Determine the [x, y] coordinate at the center of the cell enclosing the given text.  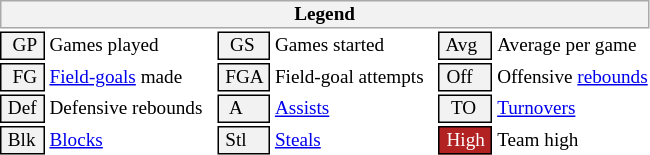
Turnovers [573, 108]
FG [22, 77]
Games started [354, 46]
Assists [354, 108]
Field-goal attempts [354, 77]
GP [22, 46]
Blocks [131, 140]
TO [466, 108]
Legend [324, 14]
Steals [354, 140]
Def [22, 108]
Field-goals made [131, 77]
Blk [22, 140]
Offensive rebounds [573, 77]
Defensive rebounds [131, 108]
Team high [573, 140]
High [466, 140]
A [244, 108]
GS [244, 46]
Stl [244, 140]
Avg [466, 46]
Average per game [573, 46]
Off [466, 77]
Games played [131, 46]
FGA [244, 77]
